For the text-containing cell, return its midpoint in (x, y) coordinate format. 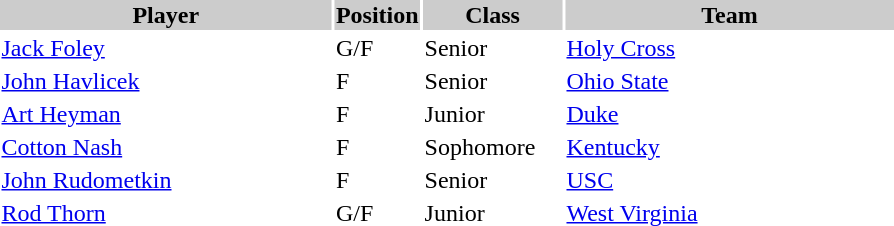
Art Heyman (166, 114)
Cotton Nash (166, 147)
Duke (730, 114)
Ohio State (730, 81)
Class (492, 15)
Jack Foley (166, 48)
John Havlicek (166, 81)
Position (377, 15)
Kentucky (730, 147)
Junior (492, 114)
John Rudometkin (166, 180)
Team (730, 15)
Sophomore (492, 147)
Player (166, 15)
USC (730, 180)
Holy Cross (730, 48)
G/F (377, 48)
